For the text-containing cell, return its midpoint in (x, y) coordinate format. 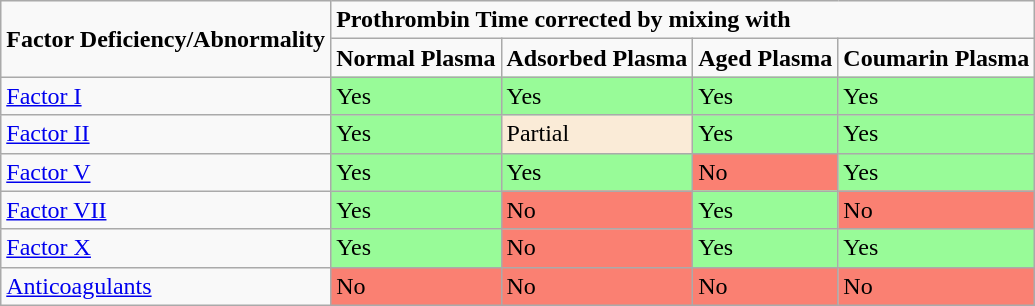
Coumarin Plasma (936, 58)
Factor X (166, 248)
Factor II (166, 134)
Normal Plasma (416, 58)
Factor VII (166, 210)
Partial (597, 134)
Anticoagulants (166, 286)
Adsorbed Plasma (597, 58)
Prothrombin Time corrected by mixing with (683, 20)
Factor V (166, 172)
Factor Deficiency/Abnormality (166, 39)
Factor I (166, 96)
Aged Plasma (766, 58)
